Find where the given text appears and provide that cell's center as (X, Y) coordinate. 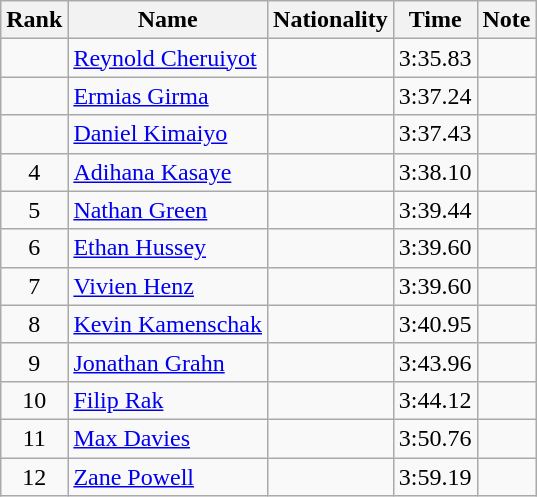
3:35.83 (435, 58)
Filip Rak (168, 400)
Reynold Cheruiyot (168, 58)
3:44.12 (435, 400)
5 (34, 210)
3:37.43 (435, 134)
Note (506, 20)
3:43.96 (435, 362)
7 (34, 286)
6 (34, 248)
Jonathan Grahn (168, 362)
8 (34, 324)
Zane Powell (168, 477)
4 (34, 172)
Name (168, 20)
Nationality (331, 20)
Rank (34, 20)
3:37.24 (435, 96)
Daniel Kimaiyo (168, 134)
Nathan Green (168, 210)
11 (34, 438)
3:38.10 (435, 172)
3:50.76 (435, 438)
3:59.19 (435, 477)
9 (34, 362)
Ethan Hussey (168, 248)
3:39.44 (435, 210)
Adihana Kasaye (168, 172)
10 (34, 400)
Max Davies (168, 438)
3:40.95 (435, 324)
12 (34, 477)
Time (435, 20)
Kevin Kamenschak (168, 324)
Ermias Girma (168, 96)
Vivien Henz (168, 286)
